Find where the given text appears and provide that cell's center as (x, y) coordinate. 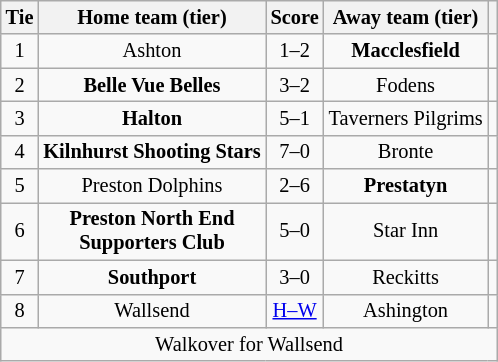
Ashton (152, 51)
Score (295, 17)
Walkover for Wallsend (249, 344)
7–0 (295, 152)
5 (20, 186)
Fodens (406, 85)
2 (20, 85)
Belle Vue Belles (152, 85)
6 (20, 231)
Macclesfield (406, 51)
Wallsend (152, 311)
2–6 (295, 186)
1 (20, 51)
Tie (20, 17)
Reckitts (406, 277)
Away team (tier) (406, 17)
5–0 (295, 231)
3–2 (295, 85)
Bronte (406, 152)
4 (20, 152)
Preston North EndSupporters Club (152, 231)
H–W (295, 311)
Kilnhurst Shooting Stars (152, 152)
Taverners Pilgrims (406, 118)
3 (20, 118)
Home team (tier) (152, 17)
Prestatyn (406, 186)
Preston Dolphins (152, 186)
Halton (152, 118)
1–2 (295, 51)
Ashington (406, 311)
8 (20, 311)
5–1 (295, 118)
7 (20, 277)
Southport (152, 277)
Star Inn (406, 231)
3–0 (295, 277)
